Provide the [X, Y] coordinate of the cell's center where the given text is located.  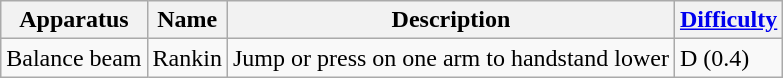
Name [187, 20]
D (0.4) [728, 58]
Description [450, 20]
Balance beam [74, 58]
Jump or press on one arm to handstand lower [450, 58]
Apparatus [74, 20]
Difficulty [728, 20]
Rankin [187, 58]
